Detect which cell encompasses the target text, then output its [X, Y] center coordinate. 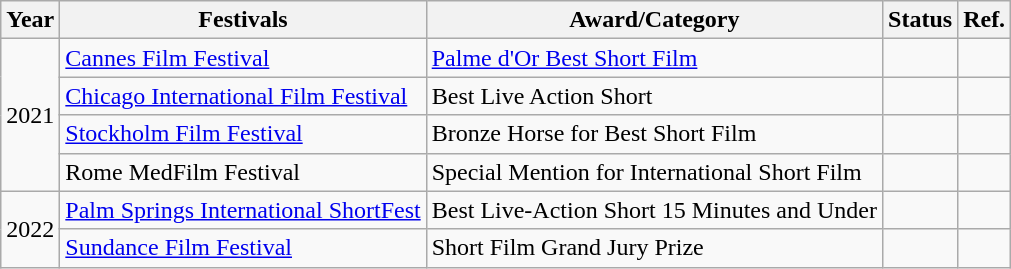
Palme d'Or Best Short Film [654, 58]
2021 [30, 115]
Short Film Grand Jury Prize [654, 248]
Palm Springs International ShortFest [243, 210]
Special Mention for International Short Film [654, 172]
Sundance Film Festival [243, 248]
Best Live Action Short [654, 96]
Best Live-Action Short 15 Minutes and Under [654, 210]
Chicago International Film Festival [243, 96]
Festivals [243, 20]
Cannes Film Festival [243, 58]
Ref. [984, 20]
Stockholm Film Festival [243, 134]
Year [30, 20]
Award/Category [654, 20]
2022 [30, 229]
Bronze Horse for Best Short Film [654, 134]
Status [920, 20]
Rome MedFilm Festival [243, 172]
